Determine the (x, y) coordinate at the center of the cell enclosing the given text.  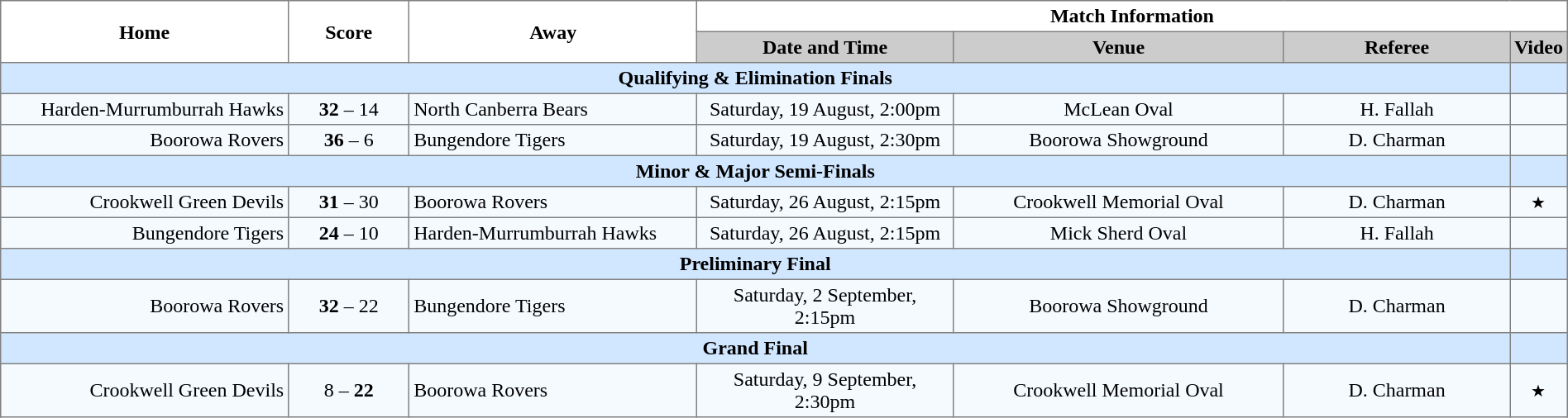
Qualifying & Elimination Finals (756, 78)
Saturday, 9 September, 2:30pm (825, 390)
Venue (1119, 47)
36 – 6 (349, 140)
31 – 30 (349, 202)
Saturday, 19 August, 2:30pm (825, 140)
Mick Sherd Oval (1119, 233)
Home (145, 31)
Score (349, 31)
North Canberra Bears (553, 109)
Video (1539, 47)
Date and Time (825, 47)
Minor & Major Semi-Finals (756, 171)
Match Information (1133, 17)
McLean Oval (1119, 109)
Referee (1396, 47)
8 – 22 (349, 390)
32 – 14 (349, 109)
24 – 10 (349, 233)
Saturday, 2 September, 2:15pm (825, 306)
Preliminary Final (756, 264)
Grand Final (756, 349)
Away (553, 31)
32 – 22 (349, 306)
Saturday, 19 August, 2:00pm (825, 109)
